Capture the cell that displays the provided text and extract its (x, y) central coordinate. 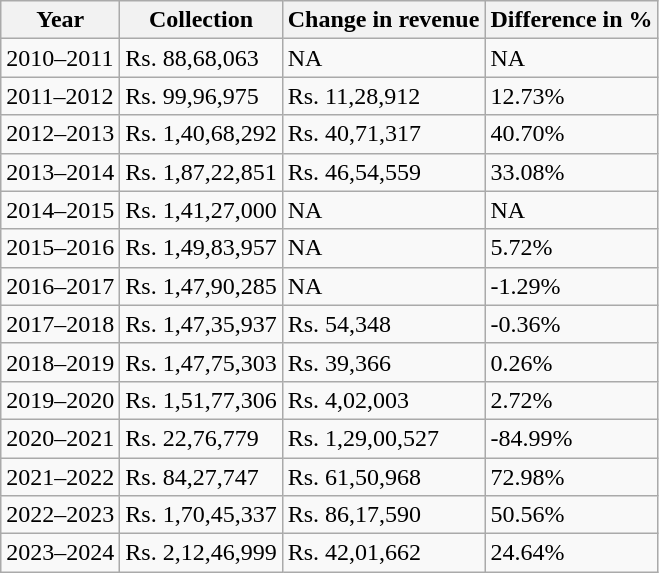
50.56% (572, 515)
0.26% (572, 362)
Rs. 1,87,22,851 (201, 172)
-1.29% (572, 286)
Rs. 1,47,35,937 (201, 324)
2010–2011 (60, 58)
Rs. 2,12,46,999 (201, 553)
2012–2013 (60, 134)
Rs. 46,54,559 (384, 172)
2011–2012 (60, 96)
2020–2021 (60, 438)
2.72% (572, 400)
2017–2018 (60, 324)
-0.36% (572, 324)
2016–2017 (60, 286)
2021–2022 (60, 477)
24.64% (572, 553)
Rs. 88,68,063 (201, 58)
Rs. 84,27,747 (201, 477)
Year (60, 20)
Rs. 11,28,912 (384, 96)
Rs. 86,17,590 (384, 515)
5.72% (572, 248)
2018–2019 (60, 362)
72.98% (572, 477)
-84.99% (572, 438)
Rs. 1,41,27,000 (201, 210)
Rs. 1,40,68,292 (201, 134)
Rs. 1,47,90,285 (201, 286)
40.70% (572, 134)
Rs. 1,49,83,957 (201, 248)
Difference in % (572, 20)
12.73% (572, 96)
33.08% (572, 172)
2013–2014 (60, 172)
Rs. 39,366 (384, 362)
Rs. 1,51,77,306 (201, 400)
Rs. 61,50,968 (384, 477)
Rs. 1,70,45,337 (201, 515)
2022–2023 (60, 515)
2023–2024 (60, 553)
Change in revenue (384, 20)
Collection (201, 20)
2019–2020 (60, 400)
Rs. 54,348 (384, 324)
Rs. 99,96,975 (201, 96)
Rs. 22,76,779 (201, 438)
2015–2016 (60, 248)
2014–2015 (60, 210)
Rs. 1,47,75,303 (201, 362)
Rs. 42,01,662 (384, 553)
Rs. 1,29,00,527 (384, 438)
Rs. 4,02,003 (384, 400)
Rs. 40,71,317 (384, 134)
